Pinpoint the cell where the given text exists, returning its (x, y) midpoint coordinate. 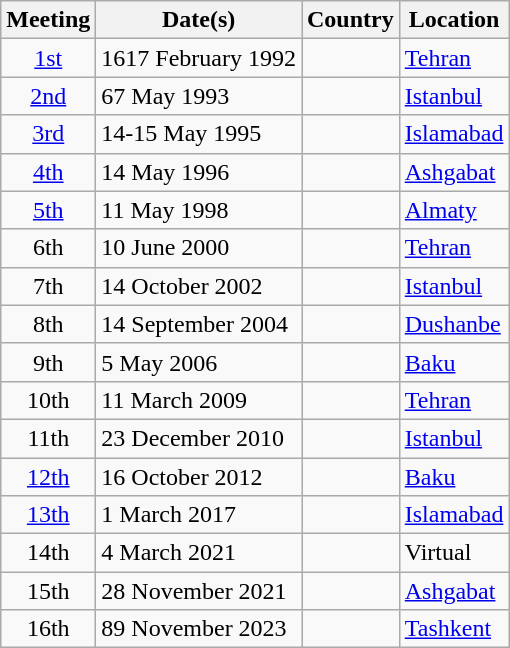
Dushanbe (454, 324)
14 October 2002 (199, 286)
6th (48, 248)
9th (48, 362)
5 May 2006 (199, 362)
16 October 2012 (199, 477)
14 May 1996 (199, 172)
67 May 1993 (199, 96)
16th (48, 629)
8th (48, 324)
12th (48, 477)
1st (48, 58)
Tashkent (454, 629)
11th (48, 438)
3rd (48, 134)
2nd (48, 96)
1 March 2017 (199, 515)
10th (48, 400)
11 May 1998 (199, 210)
4 March 2021 (199, 553)
14th (48, 553)
Date(s) (199, 20)
14 September 2004 (199, 324)
Meeting (48, 20)
11 March 2009 (199, 400)
28 November 2021 (199, 591)
Location (454, 20)
5th (48, 210)
89 November 2023 (199, 629)
4th (48, 172)
13th (48, 515)
7th (48, 286)
Country (351, 20)
15th (48, 591)
1617 February 1992 (199, 58)
Almaty (454, 210)
14-15 May 1995 (199, 134)
10 June 2000 (199, 248)
23 December 2010 (199, 438)
Virtual (454, 553)
